For the text-containing cell, return its midpoint in (x, y) coordinate format. 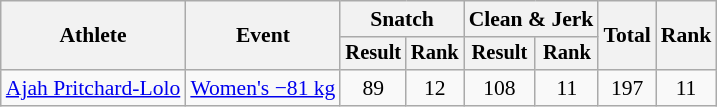
Ajah Pritchard-Lolo (94, 88)
Total (626, 36)
12 (435, 88)
197 (626, 88)
108 (500, 88)
Women's −81 kg (262, 88)
Clean & Jerk (532, 19)
Snatch (402, 19)
89 (373, 88)
Event (262, 36)
Athlete (94, 36)
